Capture the cell that displays the provided text and extract its (X, Y) central coordinate. 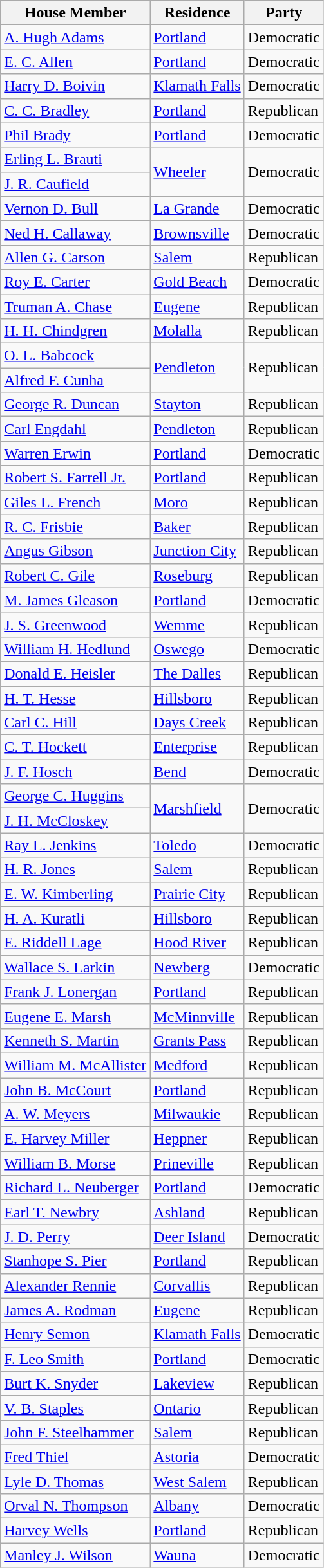
William M. McAllister (75, 1065)
Residence (197, 13)
Milwaukie (197, 1115)
Hood River (197, 943)
J. S. Greenwood (75, 624)
Stanhope S. Pier (75, 1261)
Albany (197, 1506)
George C. Huggins (75, 796)
Donald E. Heisler (75, 673)
Days Creek (197, 723)
Ashland (197, 1212)
Richard L. Neuberger (75, 1188)
C. T. Hockett (75, 747)
John F. Steelhammer (75, 1432)
Ontario (197, 1408)
John B. McCourt (75, 1090)
E. W. Kimberling (75, 894)
Truman A. Chase (75, 307)
McMinnville (197, 1016)
Wallace S. Larkin (75, 967)
The Dalles (197, 673)
J. H. McCloskey (75, 821)
Moro (197, 502)
James A. Rodman (75, 1310)
C. C. Bradley (75, 111)
Wemme (197, 624)
Brownsville (197, 233)
Medford (197, 1065)
Alfred F. Cunha (75, 380)
Marshfield (197, 808)
Baker (197, 527)
Corvallis (197, 1286)
M. James Gleason (75, 600)
Molalla (197, 331)
Grants Pass (197, 1041)
Gold Beach (197, 282)
O. L. Babcock (75, 356)
Kenneth S. Martin (75, 1041)
Henry Semon (75, 1335)
Heppner (197, 1139)
Newberg (197, 967)
J. R. Caufield (75, 184)
Roseburg (197, 576)
Manley J. Wilson (75, 1555)
Robert S. Farrell Jr. (75, 478)
Fred Thiel (75, 1457)
R. C. Frisbie (75, 527)
A. W. Meyers (75, 1115)
F. Leo Smith (75, 1359)
Warren Erwin (75, 453)
Stayton (197, 405)
H. H. Chindgren (75, 331)
West Salem (197, 1481)
E. C. Allen (75, 62)
William B. Morse (75, 1163)
E. Riddell Lage (75, 943)
La Grande (197, 208)
Prairie City (197, 894)
J. F. Hosch (75, 772)
J. D. Perry (75, 1237)
Enterprise (197, 747)
H. T. Hesse (75, 698)
Astoria (197, 1457)
Angus Gibson (75, 551)
Toledo (197, 845)
Alexander Rennie (75, 1286)
H. R. Jones (75, 870)
Carl Engdahl (75, 429)
V. B. Staples (75, 1408)
Erling L. Brauti (75, 160)
Earl T. Newbry (75, 1212)
Harry D. Boivin (75, 86)
Harvey Wells (75, 1531)
Wauna (197, 1555)
Lakeview (197, 1383)
Vernon D. Bull (75, 208)
Oswego (197, 649)
Wheeler (197, 172)
George R. Duncan (75, 405)
Junction City (197, 551)
E. Harvey Miller (75, 1139)
William H. Hedlund (75, 649)
Ned H. Callaway (75, 233)
Lyle D. Thomas (75, 1481)
Bend (197, 772)
Party (283, 13)
Deer Island (197, 1237)
H. A. Kuratli (75, 918)
Carl C. Hill (75, 723)
Giles L. French (75, 502)
Frank J. Lonergan (75, 992)
Prineville (197, 1163)
Phil Brady (75, 135)
Burt K. Snyder (75, 1383)
Allen G. Carson (75, 257)
A. Hugh Adams (75, 37)
Robert C. Gile (75, 576)
House Member (75, 13)
Eugene E. Marsh (75, 1016)
Roy E. Carter (75, 282)
Orval N. Thompson (75, 1506)
Ray L. Jenkins (75, 845)
